Search for the cell housing the specified text and yield its (X, Y) center coordinate. 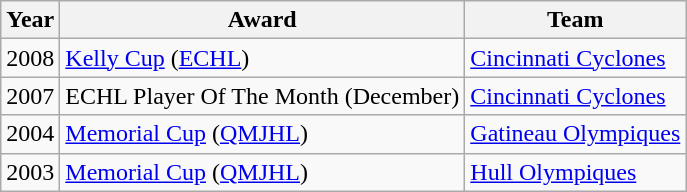
Award (262, 20)
2008 (30, 58)
Year (30, 20)
Kelly Cup (ECHL) (262, 58)
2004 (30, 134)
2003 (30, 172)
ECHL Player Of The Month (December) (262, 96)
Hull Olympiques (576, 172)
2007 (30, 96)
Team (576, 20)
Gatineau Olympiques (576, 134)
